Search for the cell housing the specified text and yield its [x, y] center coordinate. 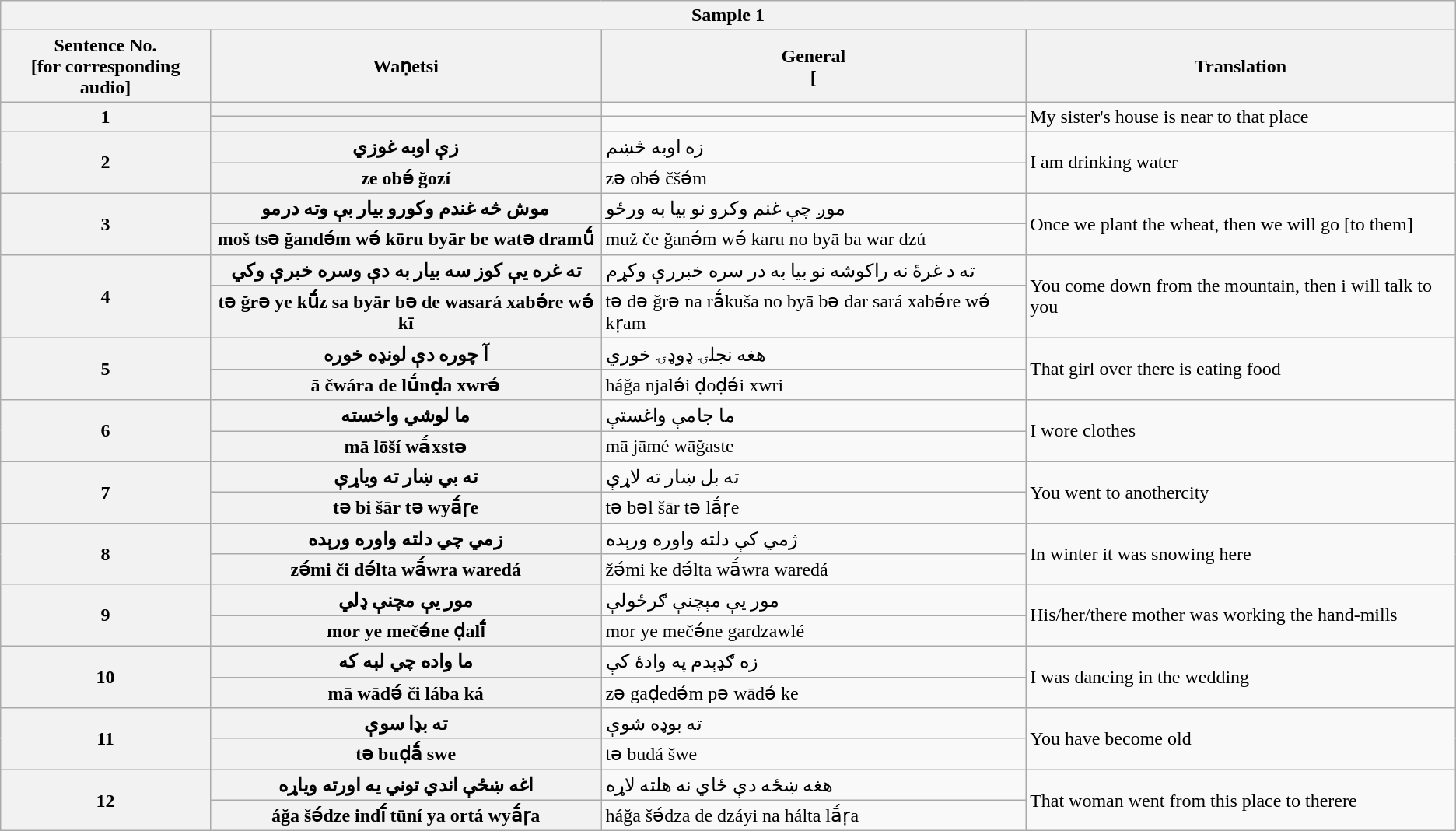
tə budá šwe [814, 754]
4 [106, 296]
هغه ښځه دې ځاي نه هلته لاړه [814, 785]
tə ğrə ye kū́z sa byār bə de wasará xabə́re wə́ kī [406, 312]
I am drinking water [1241, 162]
háğa šə́dza de dzáyi na hálta lā́ṛa [814, 815]
My sister's house is near to that place [1241, 117]
You went to anothercity [1241, 492]
هغه نجلۍ ډوډۍ خوري [814, 354]
ته د غرۀ نه راکوشه نو بيا به در سره خبررې وکړم [814, 270]
ما جامې واغستې [814, 415]
3 [106, 224]
tə buḍā́ swe [406, 754]
tə bəl šār tə lā́ṛe [814, 508]
زه اوبه څښم [814, 147]
مور یې مچنې ډلي [406, 600]
mor ye mečə́ne gardzawlé [814, 631]
موږ چې غنم وکرو نو بيا به ورځو [814, 209]
اغه ښځې اندي توني يه اورته ویاړه [406, 785]
tə də ğrə na rā́kuša no byā bə dar sará xabə́re wə́ kṛam [814, 312]
ā čwára de lū́nḍa xwrə́ [406, 384]
You have become old [1241, 739]
moš tsə ğandə́m wə́ kōru byār be watə dramū́ [406, 240]
زه ګډېدم په وادۀ کې [814, 661]
zə́mi či də́lta wā́wra waredá [406, 570]
I wore clothes [1241, 431]
ته بډا سوې [406, 724]
Waṇetsi [406, 66]
His/her/there mother was working the hand-mills [1241, 615]
5 [106, 369]
Once we plant the wheat, then we will go [to them] [1241, 224]
ze obə́ ğozí [406, 177]
General[ [814, 66]
زې اوبه غوزي [406, 147]
mā lōší wā́xstə [406, 447]
8 [106, 554]
mor ye mečə́ne ḍalī́ [406, 631]
ما لوشي واخسته [406, 415]
12 [106, 800]
mā wādə́ či lába ká [406, 692]
ما واده چي لبه که [406, 661]
Translation [1241, 66]
You come down from the mountain, then i will talk to you [1241, 296]
muž če ğanə́m wə́ karu no byā ba war dzú [814, 240]
2 [106, 162]
háğa njalə́i ḍoḍə́i xwri [814, 384]
ژمي کې دلته واوره ورېده [814, 538]
zə obə́ čšə́m [814, 177]
موش څه غندم وکورو بیار بې وته درمو [406, 209]
žə́mi ke də́lta wā́wra waredá [814, 570]
In winter it was snowing here [1241, 554]
6 [106, 431]
مور يې مېچنې ګرځولې [814, 600]
tə bi šār tə wyā́ṛe [406, 508]
áğa šə́dze indī́ tūní ya ortá wyā́ṛa [406, 815]
7 [106, 492]
آ چوره دې لونډه خوره [406, 354]
That woman went from this place to therere [1241, 800]
That girl over there is eating food [1241, 369]
Sentence No.[for corresponding audio] [106, 66]
11 [106, 739]
زمي چي دلته واوره ورېده [406, 538]
mā jāmé wāğaste [814, 447]
ته بل ښار ته لاړې [814, 477]
10 [106, 677]
ته بوډه شوې [814, 724]
Sample 1 [728, 16]
I was dancing in the wedding [1241, 677]
9 [106, 615]
ته بي ښار ته ویاړې [406, 477]
zə gaḍedə́m pə wādə́ ke [814, 692]
1 [106, 117]
ته غره یې کوز سه بیار به دې وسره خبرې وکي [406, 270]
